Locate the cell with the specified text and output its (x, y) center coordinate. 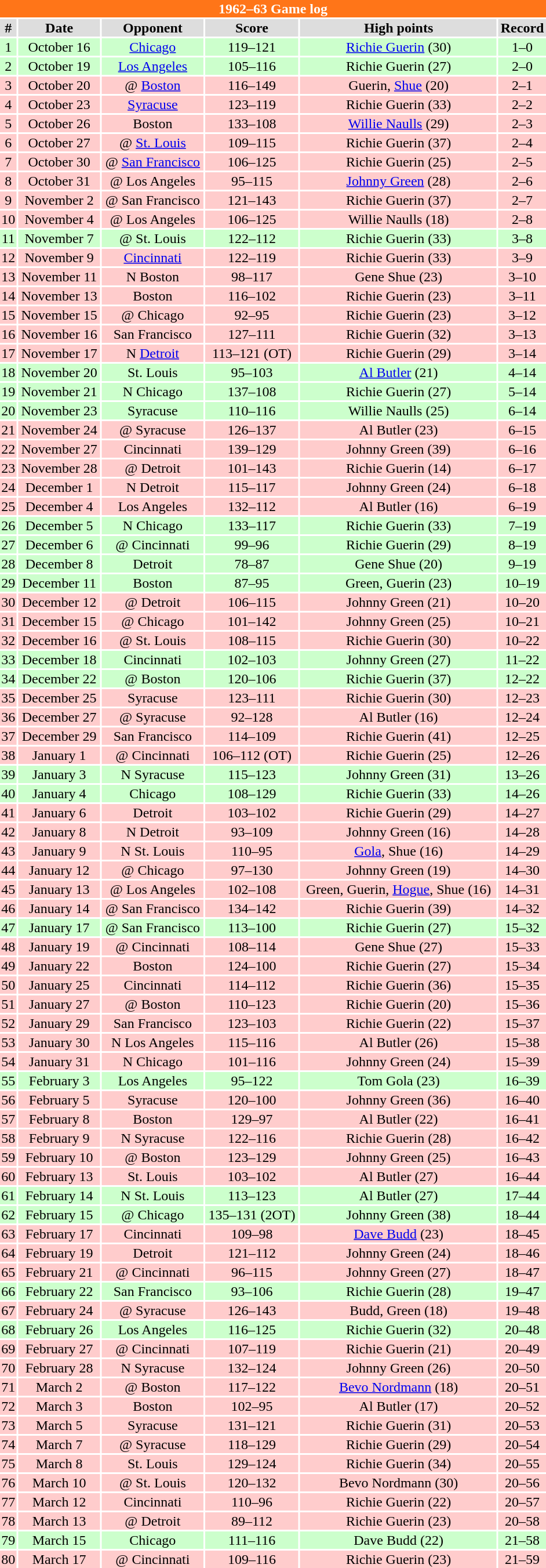
23 (8, 468)
9 (8, 200)
11 (8, 238)
March 3 (59, 1406)
2–7 (522, 200)
137–108 (252, 392)
14–32 (522, 908)
98–117 (252, 277)
102–108 (252, 889)
Green, Guerin, Hogue, Shue (16) (399, 889)
122–119 (252, 258)
6–14 (522, 411)
93–109 (252, 832)
2–1 (522, 85)
121–112 (252, 1253)
Green, Guerin (23) (399, 583)
108–114 (252, 947)
14–31 (522, 889)
31 (8, 621)
February 27 (59, 1349)
N Boston (153, 277)
February 14 (59, 1196)
20–55 (522, 1464)
6–17 (522, 468)
20–50 (522, 1368)
19–47 (522, 1291)
November 20 (59, 372)
101–143 (252, 468)
March 15 (59, 1540)
66 (8, 1291)
7–19 (522, 526)
96–115 (252, 1272)
November 17 (59, 353)
41 (8, 813)
5 (8, 124)
3–12 (522, 315)
15–35 (522, 985)
55 (8, 1081)
1–0 (522, 47)
Gene Shue (27) (399, 947)
February 22 (59, 1291)
15 (8, 315)
January 17 (59, 928)
2–6 (522, 181)
48 (8, 947)
54 (8, 1062)
38 (8, 755)
November 21 (59, 392)
3–14 (522, 353)
133–117 (252, 526)
110–123 (252, 1004)
73 (8, 1425)
93–106 (252, 1291)
20–54 (522, 1444)
115–123 (252, 774)
Dave Budd (22) (399, 1540)
123–103 (252, 1023)
89–112 (252, 1521)
February 15 (59, 1215)
76 (8, 1483)
2–8 (522, 219)
92–95 (252, 315)
2–4 (522, 143)
118–129 (252, 1444)
108–115 (252, 640)
Date (59, 28)
6–19 (522, 506)
March 5 (59, 1425)
101–142 (252, 621)
75 (8, 1464)
63 (8, 1234)
14 (8, 296)
15–33 (522, 947)
November 11 (59, 277)
9–19 (522, 564)
6–15 (522, 430)
53 (8, 1042)
47 (8, 928)
Richie Guerin (20) (399, 1004)
109–98 (252, 1234)
20–53 (522, 1425)
15–32 (522, 928)
139–129 (252, 449)
February 28 (59, 1368)
116–102 (252, 296)
20–52 (522, 1406)
17–44 (522, 1196)
21–58 (522, 1540)
October 27 (59, 143)
16–44 (522, 1176)
20 (8, 411)
January 29 (59, 1023)
February 10 (59, 1157)
20–56 (522, 1483)
131–121 (252, 1425)
106–112 (OT) (252, 755)
16–40 (522, 1100)
59 (8, 1157)
114–109 (252, 736)
37 (8, 736)
61 (8, 1196)
Willie Naulls (18) (399, 219)
32 (8, 640)
January 13 (59, 889)
January 1 (59, 755)
January 6 (59, 813)
70 (8, 1368)
71 (8, 1387)
95–122 (252, 1081)
February 21 (59, 1272)
124–100 (252, 966)
19–48 (522, 1310)
21–59 (522, 1559)
51 (8, 1004)
110–116 (252, 411)
February 3 (59, 1081)
1 (8, 47)
65 (8, 1272)
February 19 (59, 1253)
110–95 (252, 851)
36 (8, 717)
Opponent (153, 28)
72 (8, 1406)
123–111 (252, 698)
50 (8, 985)
58 (8, 1138)
14–28 (522, 832)
3–13 (522, 334)
December 29 (59, 736)
October 30 (59, 162)
129–97 (252, 1119)
3–9 (522, 258)
November 28 (59, 468)
January 14 (59, 908)
Johnny Green (19) (399, 870)
February 13 (59, 1176)
120–100 (252, 1100)
115–116 (252, 1042)
18–47 (522, 1272)
January 27 (59, 1004)
December 1 (59, 487)
March 8 (59, 1464)
January 4 (59, 794)
2 (8, 66)
December 4 (59, 506)
Gene Shue (20) (399, 564)
March 7 (59, 1444)
10–22 (522, 640)
108–129 (252, 794)
30 (8, 602)
3–10 (522, 277)
March 13 (59, 1521)
February 9 (59, 1138)
October 20 (59, 85)
Johnny Green (36) (399, 1100)
16–42 (522, 1138)
107–119 (252, 1349)
Johnny Green (16) (399, 832)
November 2 (59, 200)
January 9 (59, 851)
November 27 (59, 449)
2–0 (522, 66)
November 15 (59, 315)
Gola, Shue (16) (399, 851)
February 24 (59, 1310)
15–34 (522, 966)
January 30 (59, 1042)
16–43 (522, 1157)
November 23 (59, 411)
127–111 (252, 334)
135–131 (2OT) (252, 1215)
8 (8, 181)
77 (8, 1502)
21 (8, 430)
19 (8, 392)
44 (8, 870)
14–29 (522, 851)
15–38 (522, 1042)
February 5 (59, 1100)
39 (8, 774)
113–100 (252, 928)
12 (8, 258)
High points (399, 28)
87–95 (252, 583)
January 25 (59, 985)
2–5 (522, 162)
120–132 (252, 1483)
105–116 (252, 66)
29 (8, 583)
123–129 (252, 1157)
79 (8, 1540)
Gene Shue (23) (399, 277)
78 (8, 1521)
5–14 (522, 392)
January 31 (59, 1062)
122–112 (252, 238)
Budd, Green (18) (399, 1310)
December 5 (59, 526)
6 (8, 143)
March 17 (59, 1559)
16–41 (522, 1119)
17 (8, 353)
69 (8, 1349)
14–26 (522, 794)
20–48 (522, 1330)
28 (8, 564)
Richie Guerin (34) (399, 1464)
12–24 (522, 717)
3 (8, 85)
Tom Gola (23) (399, 1081)
10 (8, 219)
114–112 (252, 985)
Al Butler (26) (399, 1042)
80 (8, 1559)
3–8 (522, 238)
Bevo Nordmann (30) (399, 1483)
109–116 (252, 1559)
3–11 (522, 296)
November 7 (59, 238)
Bevo Nordmann (18) (399, 1387)
Johnny Green (38) (399, 1215)
December 12 (59, 602)
November 24 (59, 430)
4 (8, 104)
Johnny Green (26) (399, 1368)
December 18 (59, 660)
November 4 (59, 219)
133–108 (252, 124)
95–115 (252, 181)
12–22 (522, 679)
111–116 (252, 1540)
20–49 (522, 1349)
10–20 (522, 602)
Johnny Green (31) (399, 774)
116–149 (252, 85)
Al Butler (17) (399, 1406)
102–103 (252, 660)
16 (8, 334)
14–27 (522, 813)
119–121 (252, 47)
52 (8, 1023)
101–116 (252, 1062)
126–143 (252, 1310)
92–128 (252, 717)
113–121 (OT) (252, 353)
Al Butler (23) (399, 430)
Al Butler (22) (399, 1119)
January 8 (59, 832)
October 31 (59, 181)
Johnny Green (39) (399, 449)
Dave Budd (23) (399, 1234)
December 15 (59, 621)
95–103 (252, 372)
15–39 (522, 1062)
2–3 (522, 124)
33 (8, 660)
27 (8, 545)
October 19 (59, 66)
20–58 (522, 1521)
Al Butler (21) (399, 372)
Johnny Green (21) (399, 602)
February 17 (59, 1234)
March 12 (59, 1502)
122–116 (252, 1138)
December 25 (59, 698)
February 8 (59, 1119)
Richie Guerin (36) (399, 985)
December 8 (59, 564)
December 22 (59, 679)
26 (8, 526)
Score (252, 28)
2–2 (522, 104)
60 (8, 1176)
December 27 (59, 717)
Richie Guerin (41) (399, 736)
November 9 (59, 258)
Willie Naulls (29) (399, 124)
March 10 (59, 1483)
45 (8, 889)
120–106 (252, 679)
109–115 (252, 143)
126–137 (252, 430)
November 16 (59, 334)
57 (8, 1119)
132–112 (252, 506)
January 3 (59, 774)
18 (8, 372)
132–124 (252, 1368)
15–36 (522, 1004)
6–18 (522, 487)
134–142 (252, 908)
December 6 (59, 545)
4–14 (522, 372)
42 (8, 832)
40 (8, 794)
1962–63 Game log (273, 9)
20–51 (522, 1387)
January 19 (59, 947)
110–96 (252, 1502)
October 23 (59, 104)
18–44 (522, 1215)
December 11 (59, 583)
116–125 (252, 1330)
7 (8, 162)
12–25 (522, 736)
6–16 (522, 449)
November 13 (59, 296)
13–26 (522, 774)
49 (8, 966)
46 (8, 908)
18–45 (522, 1234)
Johnny Green (28) (399, 181)
97–130 (252, 870)
43 (8, 851)
October 26 (59, 124)
121–143 (252, 200)
117–122 (252, 1387)
Record (522, 28)
102–95 (252, 1406)
October 16 (59, 47)
78–87 (252, 564)
34 (8, 679)
35 (8, 698)
22 (8, 449)
123–119 (252, 104)
January 12 (59, 870)
56 (8, 1100)
129–124 (252, 1464)
12–23 (522, 698)
24 (8, 487)
Willie Naulls (25) (399, 411)
67 (8, 1310)
20–57 (522, 1502)
15–37 (522, 1023)
Richie Guerin (39) (399, 908)
18–46 (522, 1253)
10–21 (522, 621)
99–96 (252, 545)
December 16 (59, 640)
March 2 (59, 1387)
Guerin, Shue (20) (399, 85)
13 (8, 277)
January 22 (59, 966)
Richie Guerin (14) (399, 468)
113–123 (252, 1196)
115–117 (252, 487)
106–115 (252, 602)
February 26 (59, 1330)
62 (8, 1215)
16–39 (522, 1081)
N Los Angeles (153, 1042)
11–22 (522, 660)
14–30 (522, 870)
8–19 (522, 545)
25 (8, 506)
64 (8, 1253)
Richie Guerin (21) (399, 1349)
74 (8, 1444)
12–26 (522, 755)
68 (8, 1330)
10–19 (522, 583)
# (8, 28)
Richie Guerin (31) (399, 1425)
